Determine the (X, Y) coordinate at the center of the cell enclosing the given text.  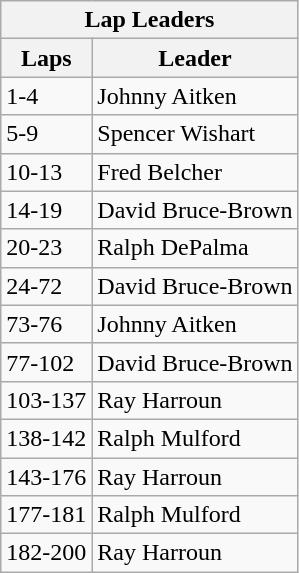
Spencer Wishart (195, 134)
10-13 (46, 172)
103-137 (46, 400)
5-9 (46, 134)
143-176 (46, 477)
177-181 (46, 515)
14-19 (46, 210)
Lap Leaders (150, 20)
182-200 (46, 553)
Leader (195, 58)
Ralph DePalma (195, 248)
138-142 (46, 438)
73-76 (46, 324)
Fred Belcher (195, 172)
77-102 (46, 362)
20-23 (46, 248)
1-4 (46, 96)
Laps (46, 58)
24-72 (46, 286)
